Scan for the cell matching the given text and deliver its [X, Y] coordinate at center. 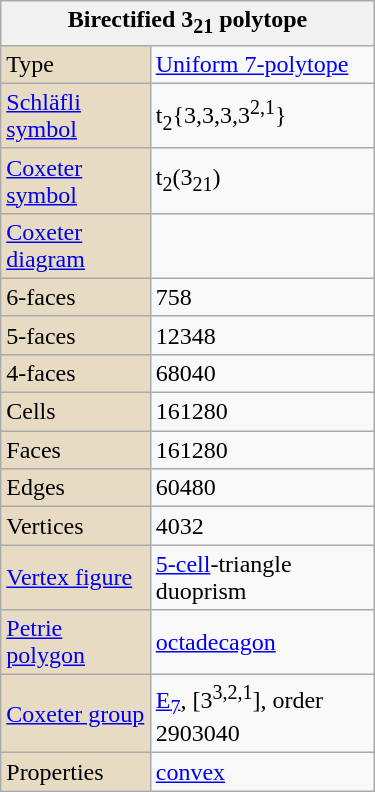
4032 [262, 526]
6-faces [76, 297]
4-faces [76, 373]
Vertices [76, 526]
Birectified 321 polytope [188, 23]
Coxeter symbol [76, 180]
Type [76, 64]
Vertex figure [76, 578]
Faces [76, 450]
60480 [262, 488]
Uniform 7-polytope [262, 64]
5-faces [76, 335]
Petrie polygon [76, 642]
Cells [76, 412]
Coxeter group [76, 714]
68040 [262, 373]
12348 [262, 335]
Properties [76, 772]
Coxeter diagram [76, 246]
5-cell-triangle duoprism [262, 578]
Schläfli symbol [76, 116]
convex [262, 772]
758 [262, 297]
t2{3,3,3,32,1} [262, 116]
t2(321) [262, 180]
octadecagon [262, 642]
Edges [76, 488]
E7, [33,2,1], order 2903040 [262, 714]
